Locate the cell with the specified text and output its [x, y] center coordinate. 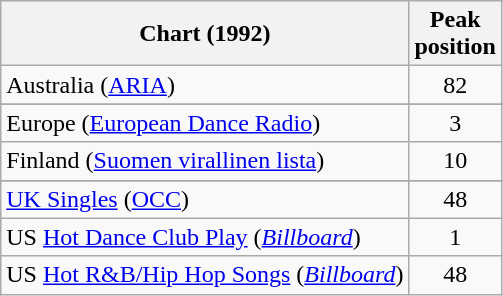
Chart (1992) [205, 34]
3 [455, 123]
Finland (Suomen virallinen lista) [205, 161]
Europe (European Dance Radio) [205, 123]
Peakposition [455, 34]
1 [455, 237]
UK Singles (OCC) [205, 199]
US Hot Dance Club Play (Billboard) [205, 237]
10 [455, 161]
Australia (ARIA) [205, 85]
82 [455, 85]
US Hot R&B/Hip Hop Songs (Billboard) [205, 275]
